Pinpoint the cell where the given text exists, returning its (X, Y) midpoint coordinate. 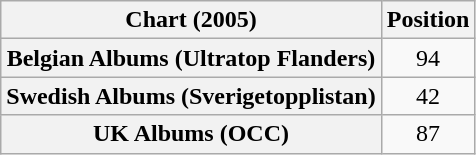
87 (428, 134)
Position (428, 20)
UK Albums (OCC) (191, 134)
94 (428, 58)
Chart (2005) (191, 20)
Swedish Albums (Sverigetopplistan) (191, 96)
Belgian Albums (Ultratop Flanders) (191, 58)
42 (428, 96)
